Output the (x, y) coordinate of the center of the cell containing the given text.  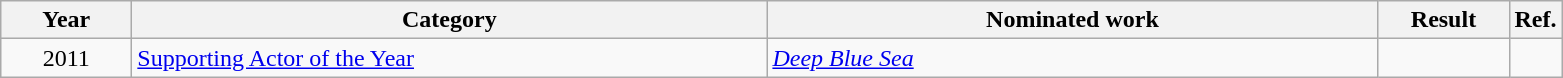
Deep Blue Sea (1072, 58)
Ref. (1536, 20)
2011 (66, 58)
Supporting Actor of the Year (450, 58)
Result (1444, 20)
Category (450, 20)
Nominated work (1072, 20)
Year (66, 20)
